Extract the [x, y] coordinate from the center of the cell holding the provided text.  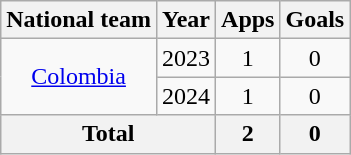
Year [186, 20]
Colombia [79, 77]
Goals [315, 20]
Apps [248, 20]
2023 [186, 58]
Total [108, 134]
2 [248, 134]
2024 [186, 96]
National team [79, 20]
